Return [X, Y] of the center of cell containing provided text 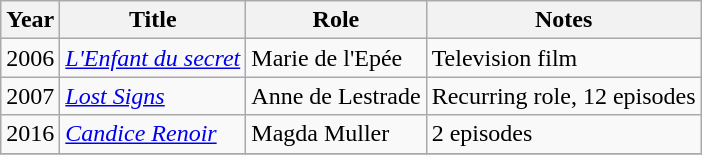
Year [30, 20]
Notes [564, 20]
L'Enfant du secret [153, 58]
2007 [30, 96]
Magda Muller [336, 134]
Lost Signs [153, 96]
Recurring role, 12 episodes [564, 96]
2016 [30, 134]
Title [153, 20]
2006 [30, 58]
Marie de l'Epée [336, 58]
Television film [564, 58]
Role [336, 20]
Anne de Lestrade [336, 96]
Candice Renoir [153, 134]
2 episodes [564, 134]
